Capture the cell that displays the provided text and extract its (X, Y) central coordinate. 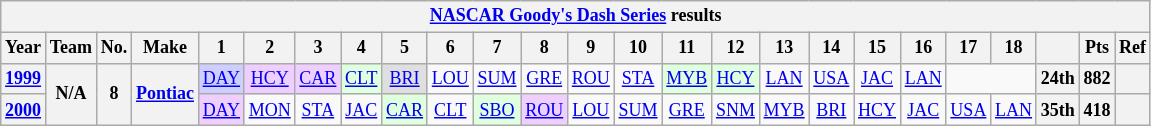
11 (687, 48)
882 (1097, 78)
24th (1058, 78)
418 (1097, 110)
3 (318, 48)
18 (1014, 48)
17 (968, 48)
Pts (1097, 48)
15 (878, 48)
35th (1058, 110)
SNM (736, 110)
Ref (1133, 48)
14 (832, 48)
Pontiac (166, 94)
4 (362, 48)
7 (497, 48)
1 (221, 48)
Year (24, 48)
16 (923, 48)
SBO (497, 110)
5 (405, 48)
13 (784, 48)
No. (114, 48)
NASCAR Goody's Dash Series results (576, 16)
2 (270, 48)
MON (270, 110)
10 (638, 48)
Team (70, 48)
2000 (24, 110)
12 (736, 48)
9 (592, 48)
1999 (24, 78)
Make (166, 48)
6 (450, 48)
N/A (70, 94)
